Scan for the cell matching the given text and deliver its [X, Y] coordinate at center. 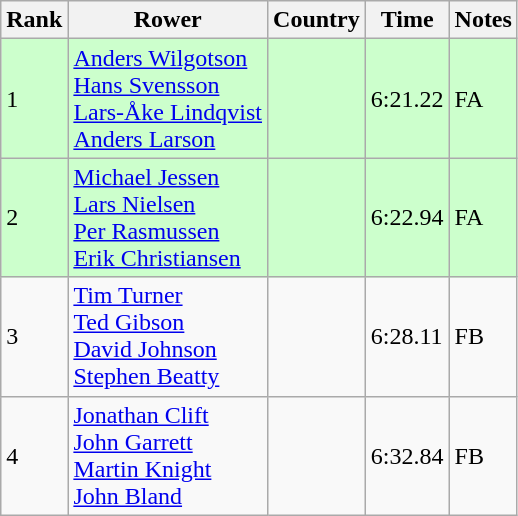
3 [34, 336]
Michael JessenLars NielsenPer RasmussenErik Christiansen [168, 218]
Tim TurnerTed GibsonDavid JohnsonStephen Beatty [168, 336]
Time [407, 20]
6:22.94 [407, 218]
6:21.22 [407, 98]
4 [34, 456]
Anders WilgotsonHans SvenssonLars-Åke LindqvistAnders Larson [168, 98]
Notes [483, 20]
Country [317, 20]
Rank [34, 20]
6:28.11 [407, 336]
Jonathan CliftJohn GarrettMartin KnightJohn Bland [168, 456]
2 [34, 218]
Rower [168, 20]
1 [34, 98]
6:32.84 [407, 456]
